Return the [x, y] coordinate for the center point of the cell that contains the specified text.  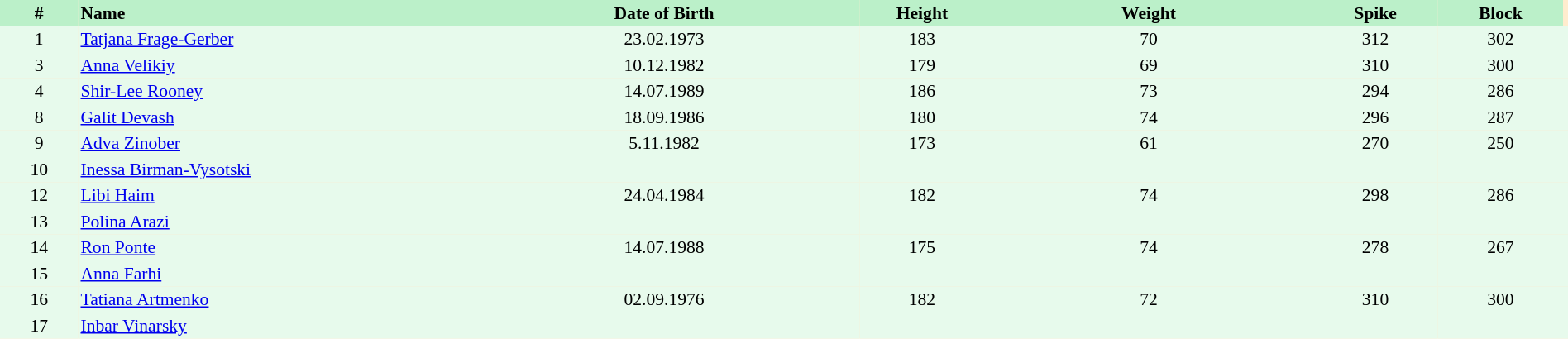
175 [921, 248]
5.11.1982 [664, 144]
Libi Haim [273, 195]
61 [1150, 144]
# [39, 13]
Height [921, 13]
8 [39, 117]
9 [39, 144]
Block [1500, 13]
183 [921, 40]
02.09.1976 [664, 299]
10 [39, 169]
69 [1150, 65]
14.07.1988 [664, 248]
278 [1374, 248]
180 [921, 117]
Anna Velikiy [273, 65]
Ron Ponte [273, 248]
14 [39, 248]
Anna Farhi [273, 274]
267 [1500, 248]
72 [1150, 299]
3 [39, 65]
302 [1500, 40]
Inbar Vinarsky [273, 326]
186 [921, 91]
Date of Birth [664, 13]
Weight [1150, 13]
1 [39, 40]
294 [1374, 91]
Inessa Birman-Vysotski [273, 169]
Galit Devash [273, 117]
16 [39, 299]
10.12.1982 [664, 65]
296 [1374, 117]
Adva Zinober [273, 144]
298 [1374, 195]
Spike [1374, 13]
Tatiana Artmenko [273, 299]
14.07.1989 [664, 91]
173 [921, 144]
73 [1150, 91]
Polina Arazi [273, 222]
4 [39, 91]
23.02.1973 [664, 40]
18.09.1986 [664, 117]
15 [39, 274]
24.04.1984 [664, 195]
250 [1500, 144]
12 [39, 195]
13 [39, 222]
70 [1150, 40]
17 [39, 326]
312 [1374, 40]
270 [1374, 144]
Tatjana Frage-Gerber [273, 40]
287 [1500, 117]
179 [921, 65]
Name [273, 13]
Shir-Lee Rooney [273, 91]
